Return (X, Y) of the center of cell containing provided text 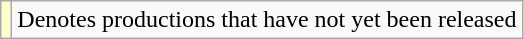
Denotes productions that have not yet been released (267, 20)
